Determine the (X, Y) coordinate at the center of the cell enclosing the given text.  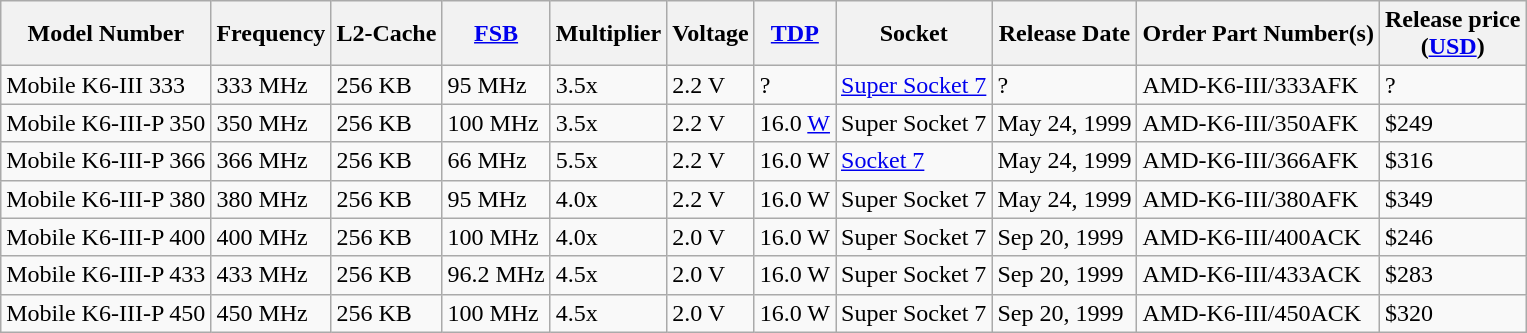
AMD-K6-III/400ACK (1258, 237)
Model Number (106, 34)
$320 (1452, 313)
350 MHz (271, 123)
Voltage (711, 34)
Socket (914, 34)
L2-Cache (386, 34)
AMD-K6-III/433ACK (1258, 275)
400 MHz (271, 237)
Mobile K6-III 333 (106, 85)
AMD-K6-III/366AFK (1258, 161)
AMD-K6-III/380AFK (1258, 199)
450 MHz (271, 313)
AMD-K6-III/333AFK (1258, 85)
333 MHz (271, 85)
Mobile K6-III-P 450 (106, 313)
Socket 7 (914, 161)
$283 (1452, 275)
Release Date (1064, 34)
AMD-K6-III/450ACK (1258, 313)
5.5x (608, 161)
Mobile K6-III-P 400 (106, 237)
$349 (1452, 199)
Frequency (271, 34)
Mobile K6-III-P 380 (106, 199)
Mobile K6-III-P 350 (106, 123)
FSB (496, 34)
Multiplier (608, 34)
Mobile K6-III-P 433 (106, 275)
66 MHz (496, 161)
TDP (794, 34)
AMD-K6-III/350AFK (1258, 123)
433 MHz (271, 275)
Release price(USD) (1452, 34)
366 MHz (271, 161)
380 MHz (271, 199)
$249 (1452, 123)
$316 (1452, 161)
96.2 MHz (496, 275)
Order Part Number(s) (1258, 34)
$246 (1452, 237)
Mobile K6-III-P 366 (106, 161)
